From the cell containing the given text, extract its center point as [X, Y] coordinate. 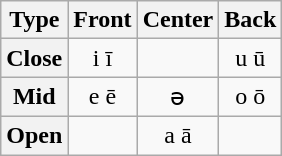
Back [250, 20]
a ā [178, 135]
o ō [250, 97]
Front [102, 20]
Mid [34, 97]
Close [34, 58]
e ē [102, 97]
ə [178, 97]
Type [34, 20]
Open [34, 135]
Center [178, 20]
i ī [102, 58]
u ū [250, 58]
